Provide the (x, y) coordinate of the cell's center where the given text is located.  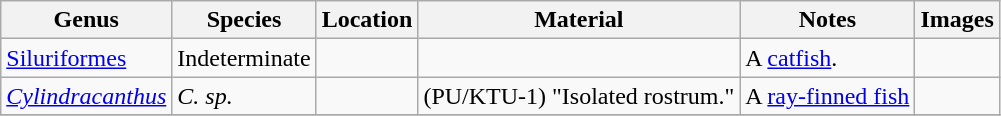
Images (957, 20)
Indeterminate (244, 58)
Location (367, 20)
Cylindracanthus (86, 96)
Species (244, 20)
Notes (828, 20)
Siluriformes (86, 58)
A catfish. (828, 58)
(PU/KTU-1) "Isolated rostrum." (579, 96)
Genus (86, 20)
A ray-finned fish (828, 96)
Material (579, 20)
C. sp. (244, 96)
